Output the [X, Y] coordinate of the center of the cell containing the given text.  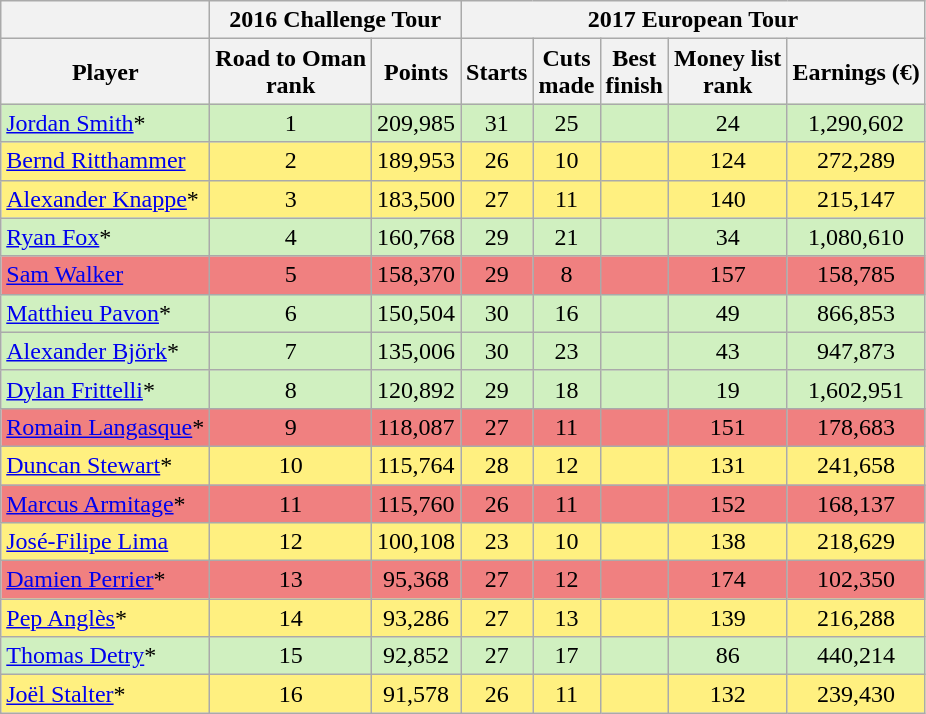
947,873 [856, 351]
218,629 [856, 542]
139 [727, 618]
Thomas Detry* [106, 656]
15 [291, 656]
209,985 [416, 123]
6 [291, 313]
4 [291, 237]
189,953 [416, 161]
Sam Walker [106, 275]
17 [566, 656]
Bernd Ritthammer [106, 161]
Romain Langasque* [106, 427]
160,768 [416, 237]
115,764 [416, 465]
Alexander Knappe* [106, 199]
157 [727, 275]
135,006 [416, 351]
Damien Perrier* [106, 580]
Ryan Fox* [106, 237]
José-Filipe Lima [106, 542]
440,214 [856, 656]
31 [497, 123]
25 [566, 123]
100,108 [416, 542]
3 [291, 199]
86 [727, 656]
138 [727, 542]
239,430 [856, 694]
14 [291, 618]
2016 Challenge Tour [336, 20]
158,785 [856, 275]
120,892 [416, 389]
2017 European Tour [694, 20]
93,286 [416, 618]
92,852 [416, 656]
241,658 [856, 465]
Matthieu Pavon* [106, 313]
91,578 [416, 694]
1 [291, 123]
Cutsmade [566, 72]
158,370 [416, 275]
150,504 [416, 313]
Pep Anglès* [106, 618]
Alexander Björk* [106, 351]
24 [727, 123]
118,087 [416, 427]
Marcus Armitage* [106, 503]
1,602,951 [856, 389]
132 [727, 694]
7 [291, 351]
5 [291, 275]
49 [727, 313]
140 [727, 199]
18 [566, 389]
866,853 [856, 313]
124 [727, 161]
Dylan Frittelli* [106, 389]
1,290,602 [856, 123]
34 [727, 237]
131 [727, 465]
115,760 [416, 503]
Points [416, 72]
102,350 [856, 580]
216,288 [856, 618]
168,137 [856, 503]
Joël Stalter* [106, 694]
Duncan Stewart* [106, 465]
Money listrank [727, 72]
9 [291, 427]
178,683 [856, 427]
215,147 [856, 199]
95,368 [416, 580]
Starts [497, 72]
152 [727, 503]
Player [106, 72]
Earnings (€) [856, 72]
Road to Omanrank [291, 72]
1,080,610 [856, 237]
Bestfinish [634, 72]
19 [727, 389]
2 [291, 161]
174 [727, 580]
272,289 [856, 161]
183,500 [416, 199]
43 [727, 351]
151 [727, 427]
Jordan Smith* [106, 123]
21 [566, 237]
28 [497, 465]
